From the cell containing the given text, extract its center point as (X, Y) coordinate. 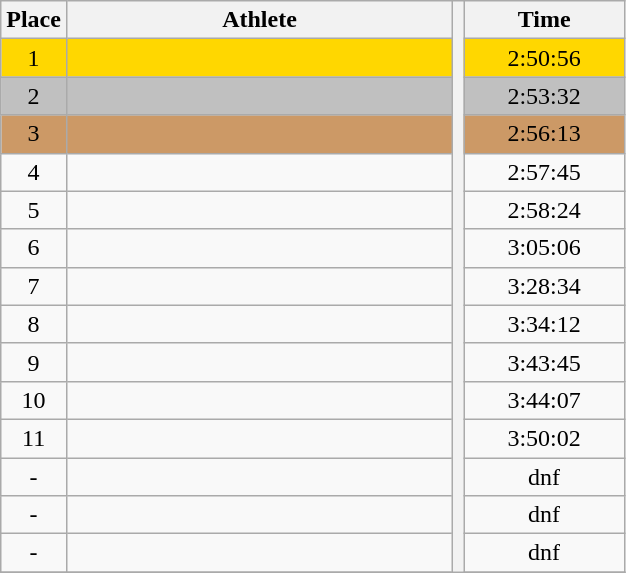
3:50:02 (544, 438)
3:43:45 (544, 362)
4 (34, 172)
7 (34, 286)
2:56:13 (544, 134)
Time (544, 20)
8 (34, 324)
1 (34, 58)
2:50:56 (544, 58)
3:44:07 (544, 400)
2 (34, 96)
3:34:12 (544, 324)
11 (34, 438)
2:53:32 (544, 96)
5 (34, 210)
2:57:45 (544, 172)
10 (34, 400)
Athlete (259, 20)
3:05:06 (544, 248)
9 (34, 362)
6 (34, 248)
3:28:34 (544, 286)
2:58:24 (544, 210)
Place (34, 20)
3 (34, 134)
